Capture the cell that displays the provided text and extract its [x, y] central coordinate. 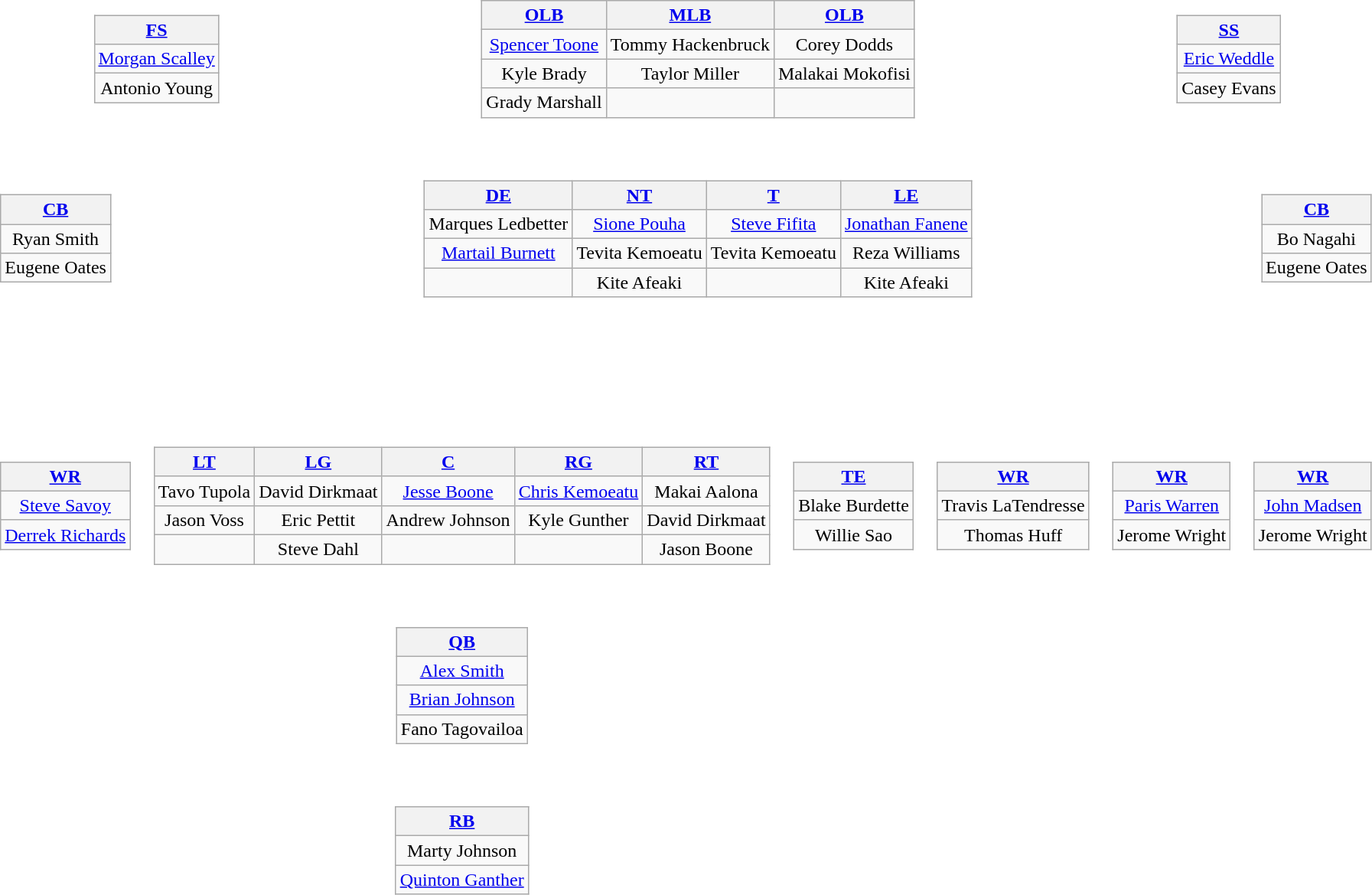
Jason Voss [204, 520]
Quinton Ganther [462, 880]
TE Blake Burdette Willie Sao [862, 495]
WR Travis LaTendresse Thomas Huff [1022, 495]
LG [318, 462]
Grady Marshall [544, 103]
Marques Ledbetter [499, 224]
Kyle Gunther [578, 520]
T [773, 195]
Marty Johnson [462, 851]
Ryan Smith [56, 239]
Brian Johnson [462, 700]
MLB [690, 15]
Corey Dodds [844, 44]
QB [462, 642]
Fano Tagovailoa [462, 729]
Steve Fifita [773, 224]
John Madsen [1313, 505]
Sione Pouha [640, 224]
LT [204, 462]
Morgan Scalley [156, 59]
Chris Kemoeatu [578, 491]
DE [499, 195]
LE [906, 195]
Martail Burnett [499, 253]
SS [1229, 30]
Casey Evans [1229, 88]
NT [640, 195]
RT [706, 462]
QB Alex Smith Brian Johnson Fano Tagovailoa [471, 675]
Steve Savoy [66, 505]
Malakai Mokofisi [844, 73]
Reza Williams [906, 253]
Eric Weddle [1229, 59]
RG [578, 462]
Steve Dahl [318, 549]
Kyle Brady [544, 73]
Alex Smith [462, 671]
Jonathan Fanene [906, 224]
WR Paris Warren Jerome Wright [1181, 495]
RB [462, 822]
Willie Sao [854, 534]
Andrew Johnson [448, 520]
Jason Boone [706, 549]
Bo Nagahi [1317, 239]
Spencer Toone [544, 44]
Eric Pettit [318, 520]
Makai Aalona [706, 491]
TE [854, 476]
Thomas Huff [1013, 534]
Travis LaTendresse [1013, 505]
Jesse Boone [448, 491]
Paris Warren [1172, 505]
Derrek Richards [66, 534]
Tavo Tupola [204, 491]
Taylor Miller [690, 73]
FS [156, 30]
Antonio Young [156, 88]
Blake Burdette [854, 505]
Tommy Hackenbruck [690, 44]
C [448, 462]
